Extract the [X, Y] coordinate from the center of the cell holding the provided text.  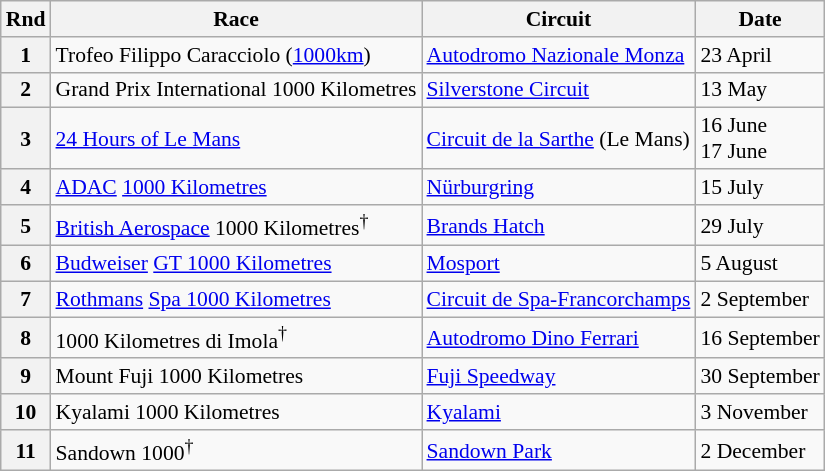
Circuit [559, 19]
Mosport [559, 264]
British Aerospace 1000 Kilometres† [236, 226]
9 [26, 377]
3 [26, 138]
Budweiser GT 1000 Kilometres [236, 264]
Date [760, 19]
Trofeo Filippo Caracciolo (1000km) [236, 55]
Sandown Park [559, 450]
6 [26, 264]
Kyalami 1000 Kilometres [236, 412]
Autodromo Dino Ferrari [559, 338]
2 December [760, 450]
23 April [760, 55]
Circuit de la Sarthe (Le Mans) [559, 138]
30 September [760, 377]
29 July [760, 226]
Nürburgring [559, 187]
Autodromo Nazionale Monza [559, 55]
ADAC 1000 Kilometres [236, 187]
Rnd [26, 19]
Circuit de Spa-Francorchamps [559, 300]
2 September [760, 300]
13 May [760, 90]
Silverstone Circuit [559, 90]
Rothmans Spa 1000 Kilometres [236, 300]
10 [26, 412]
Brands Hatch [559, 226]
8 [26, 338]
15 July [760, 187]
24 Hours of Le Mans [236, 138]
5 August [760, 264]
Mount Fuji 1000 Kilometres [236, 377]
1 [26, 55]
7 [26, 300]
Kyalami [559, 412]
2 [26, 90]
11 [26, 450]
4 [26, 187]
16 June17 June [760, 138]
Sandown 1000† [236, 450]
3 November [760, 412]
5 [26, 226]
16 September [760, 338]
1000 Kilometres di Imola† [236, 338]
Fuji Speedway [559, 377]
Race [236, 19]
Grand Prix International 1000 Kilometres [236, 90]
